Identify which cell holds the provided text, then report its [x, y] central coordinate. 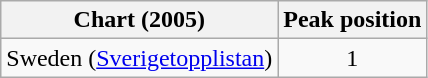
Chart (2005) [140, 20]
Sweden (Sverigetopplistan) [140, 58]
Peak position [352, 20]
1 [352, 58]
